Locate the cell with the specified text and output its [x, y] center coordinate. 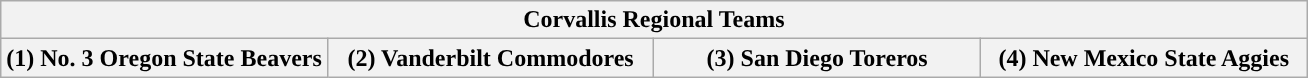
(3) San Diego Toreros [818, 58]
(1) No. 3 Oregon State Beavers [164, 58]
(4) New Mexico State Aggies [1144, 58]
(2) Vanderbilt Commodores [490, 58]
Corvallis Regional Teams [654, 20]
